Return (x, y) of the center of cell containing provided text 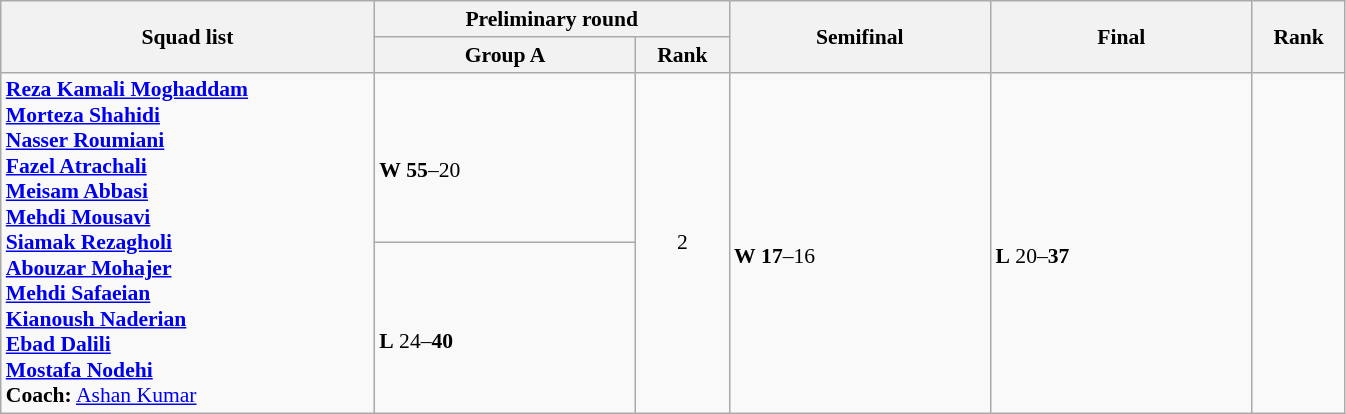
Preliminary round (552, 19)
W 55–20 (504, 158)
Semifinal (860, 36)
Squad list (188, 36)
L 20–37 (1120, 243)
2 (682, 243)
Group A (504, 55)
L 24–40 (504, 328)
W 17–16 (860, 243)
Final (1120, 36)
